Extract the [X, Y] coordinate from the center of the cell holding the provided text.  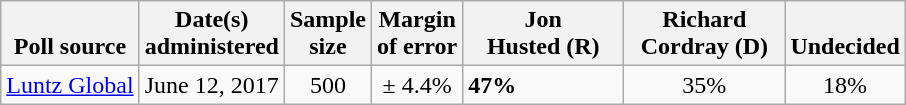
500 [328, 85]
Poll source [70, 34]
June 12, 2017 [212, 85]
Samplesize [328, 34]
Marginof error [416, 34]
Date(s)administered [212, 34]
47% [544, 85]
35% [704, 85]
RichardCordray (D) [704, 34]
Undecided [845, 34]
JonHusted (R) [544, 34]
Luntz Global [70, 85]
± 4.4% [416, 85]
18% [845, 85]
